Find where the given text appears and provide that cell's center as [x, y] coordinate. 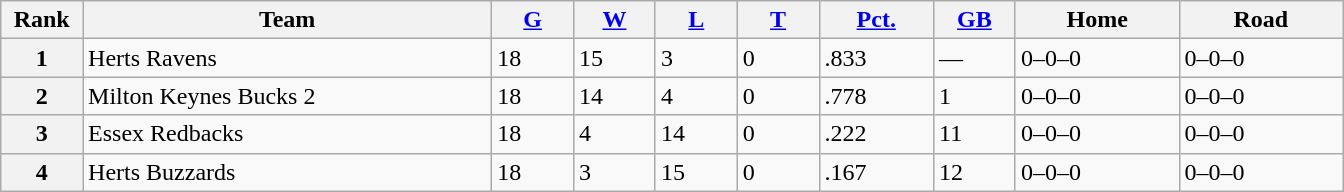
Road [1261, 20]
11 [975, 134]
Team [288, 20]
Rank [42, 20]
.833 [876, 58]
.778 [876, 96]
Milton Keynes Bucks 2 [288, 96]
Pct. [876, 20]
Home [1097, 20]
.222 [876, 134]
G [533, 20]
T [778, 20]
.167 [876, 172]
2 [42, 96]
GB [975, 20]
Herts Buzzards [288, 172]
Herts Ravens [288, 58]
— [975, 58]
Essex Redbacks [288, 134]
W [615, 20]
L [696, 20]
12 [975, 172]
